Find where the given text appears and provide that cell's center as (X, Y) coordinate. 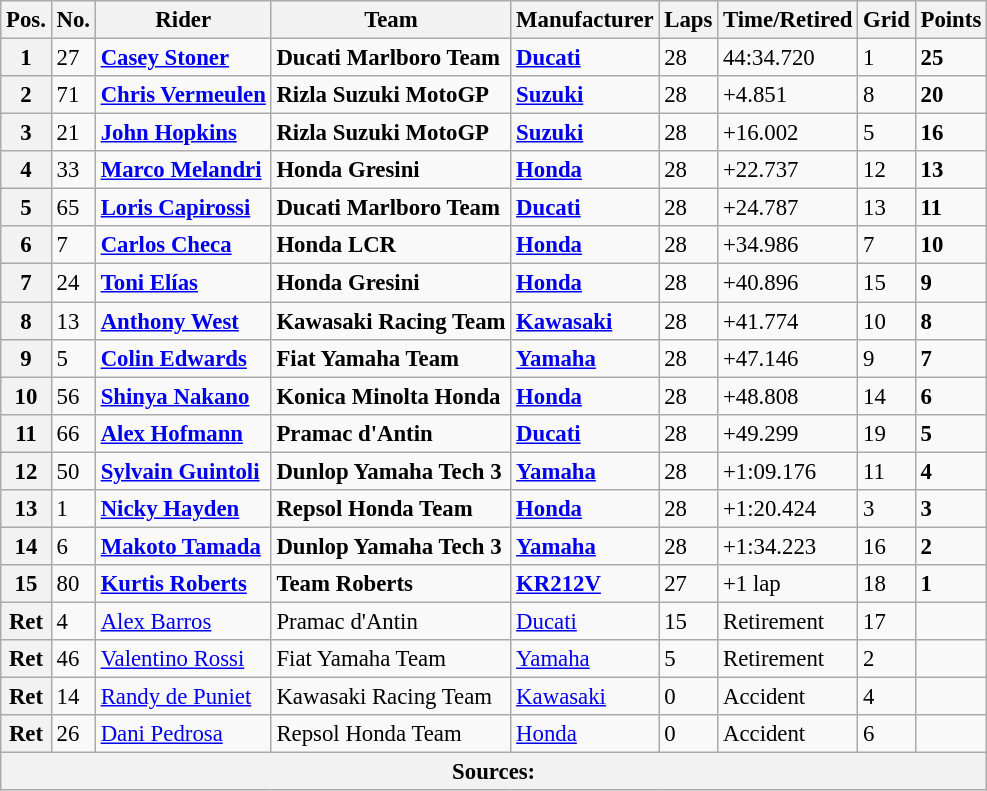
Alex Barros (183, 621)
+16.002 (788, 133)
Colin Edwards (183, 358)
Dani Pedrosa (183, 734)
Randy de Puniet (183, 697)
25 (950, 58)
Sylvain Guintoli (183, 471)
17 (886, 621)
Carlos Checa (183, 245)
56 (73, 396)
Chris Vermeulen (183, 95)
Anthony West (183, 321)
Shinya Nakano (183, 396)
+1:34.223 (788, 546)
+47.146 (788, 358)
26 (73, 734)
Loris Capirossi (183, 208)
Points (950, 20)
+22.737 (788, 170)
Nicky Hayden (183, 509)
KR212V (585, 584)
+1:20.424 (788, 509)
Rider (183, 20)
65 (73, 208)
19 (886, 433)
+34.986 (788, 245)
+48.808 (788, 396)
Makoto Tamada (183, 546)
No. (73, 20)
50 (73, 471)
18 (886, 584)
Marco Melandri (183, 170)
Team Roberts (391, 584)
John Hopkins (183, 133)
Time/Retired (788, 20)
Konica Minolta Honda (391, 396)
Valentino Rossi (183, 659)
80 (73, 584)
66 (73, 433)
+49.299 (788, 433)
+1 lap (788, 584)
Honda LCR (391, 245)
Grid (886, 20)
Kurtis Roberts (183, 584)
Sources: (494, 772)
Toni Elías (183, 283)
+40.896 (788, 283)
33 (73, 170)
44:34.720 (788, 58)
Manufacturer (585, 20)
Alex Hofmann (183, 433)
24 (73, 283)
46 (73, 659)
20 (950, 95)
+41.774 (788, 321)
+1:09.176 (788, 471)
+4.851 (788, 95)
+24.787 (788, 208)
Casey Stoner (183, 58)
Pos. (26, 20)
Laps (688, 20)
71 (73, 95)
21 (73, 133)
Team (391, 20)
